Capture the cell that displays the provided text and extract its (x, y) central coordinate. 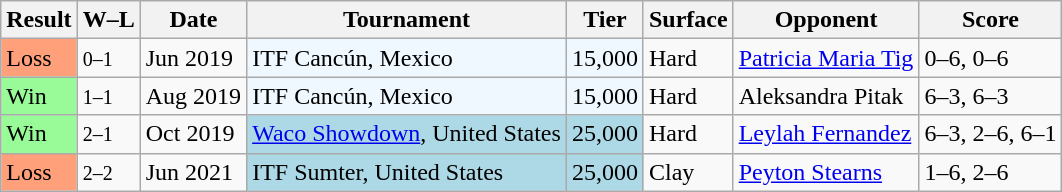
Opponent (826, 20)
Tier (604, 20)
6–3, 2–6, 6–1 (990, 134)
ITF Sumter, United States (407, 172)
Patricia Maria Tig (826, 58)
Clay (688, 172)
1–1 (108, 96)
W–L (108, 20)
Surface (688, 20)
Date (193, 20)
Jun 2019 (193, 58)
Score (990, 20)
1–6, 2–6 (990, 172)
0–6, 0–6 (990, 58)
Leylah Fernandez (826, 134)
6–3, 6–3 (990, 96)
0–1 (108, 58)
2–1 (108, 134)
Aleksandra Pitak (826, 96)
Result (39, 20)
Oct 2019 (193, 134)
Peyton Stearns (826, 172)
2–2 (108, 172)
Aug 2019 (193, 96)
Jun 2021 (193, 172)
Tournament (407, 20)
Waco Showdown, United States (407, 134)
